Locate the cell with the specified text and output its (x, y) center coordinate. 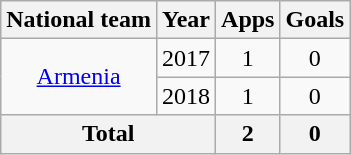
2018 (186, 96)
Total (108, 134)
2 (248, 134)
Goals (315, 20)
2017 (186, 58)
Year (186, 20)
Armenia (79, 77)
National team (79, 20)
Apps (248, 20)
